Identify which cell holds the provided text, then report its [X, Y] central coordinate. 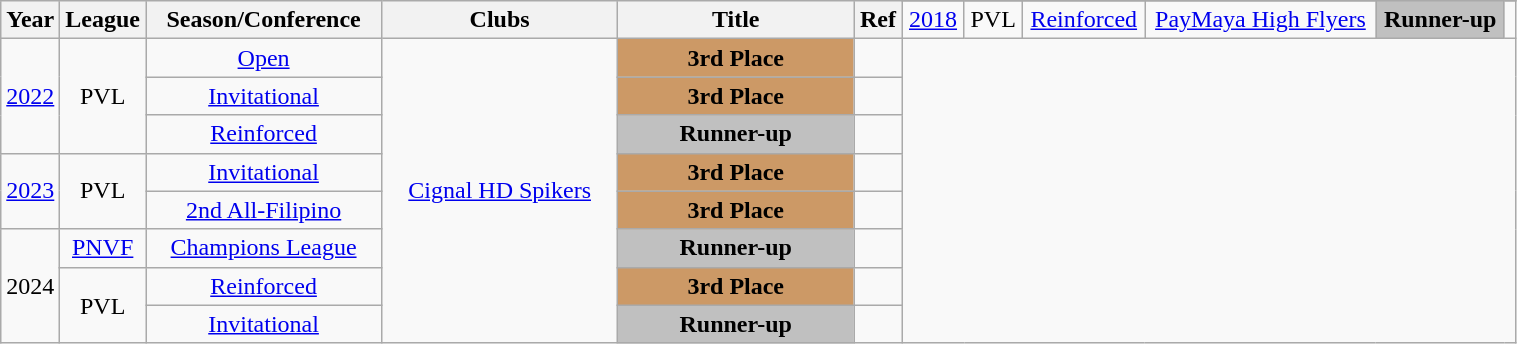
Open [264, 58]
Champions League [264, 248]
PNVF [103, 248]
Season/Conference [264, 20]
2nd All-Filipino [264, 210]
Cignal HD Spikers [500, 191]
2024 [30, 286]
PayMaya High Flyers [1260, 20]
Title [736, 20]
2018 [932, 20]
2022 [30, 96]
League [103, 20]
Ref [878, 20]
Clubs [500, 20]
2023 [30, 191]
Year [30, 20]
